Search for the cell housing the specified text and yield its [x, y] center coordinate. 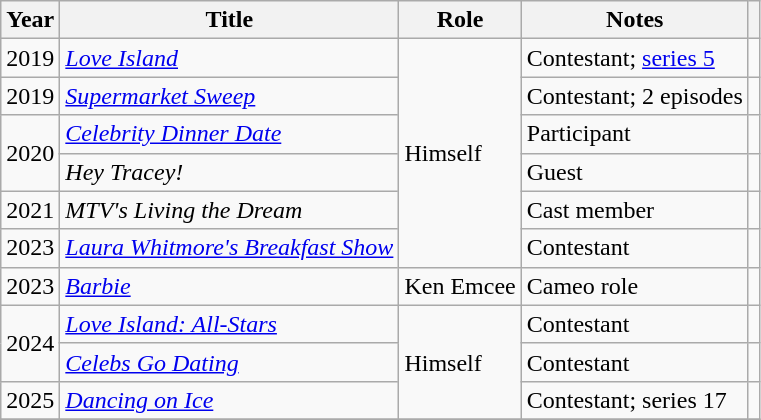
Title [230, 20]
Supermarket Sweep [230, 96]
2020 [30, 153]
Hey Tracey! [230, 172]
Dancing on Ice [230, 400]
Contestant; 2 episodes [634, 96]
Role [460, 20]
Year [30, 20]
2025 [30, 400]
Celebrity Dinner Date [230, 134]
Contestant; series 5 [634, 58]
Laura Whitmore's Breakfast Show [230, 248]
Contestant; series 17 [634, 400]
Participant [634, 134]
Ken Emcee [460, 286]
2021 [30, 210]
Celebs Go Dating [230, 362]
Cast member [634, 210]
Barbie [230, 286]
Cameo role [634, 286]
Guest [634, 172]
Notes [634, 20]
Love Island [230, 58]
2024 [30, 343]
MTV's Living the Dream [230, 210]
Love Island: All-Stars [230, 324]
